Search for the cell housing the specified text and yield its [X, Y] center coordinate. 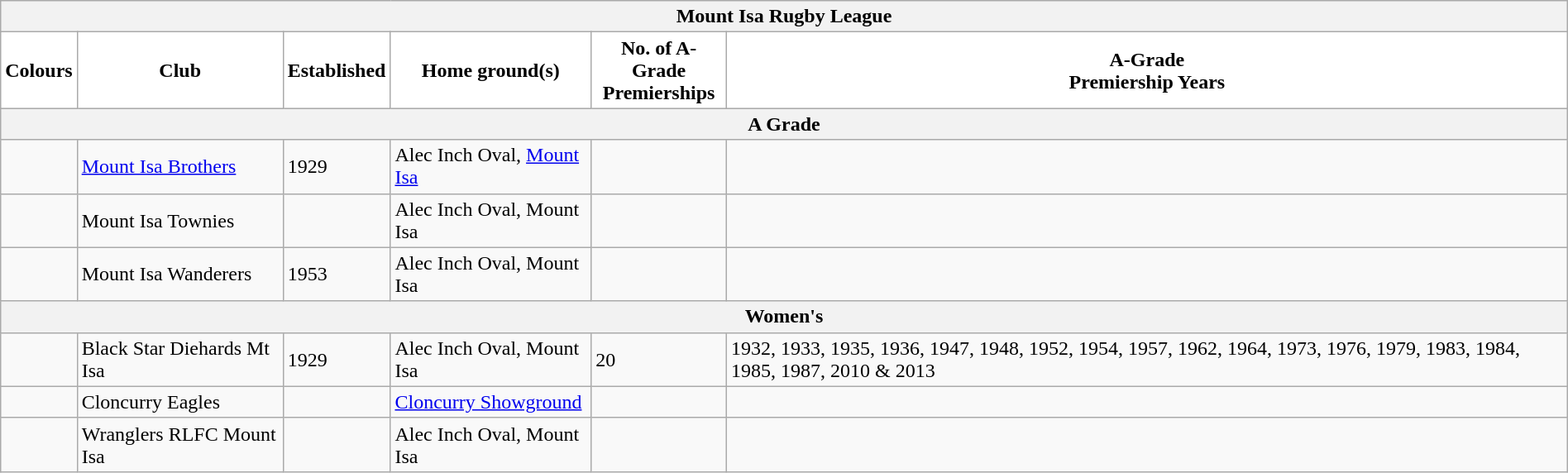
Mount Isa Townies [180, 220]
Cloncurry Showground [491, 402]
A-GradePremiership Years [1146, 70]
Colours [39, 70]
Cloncurry Eagles [180, 402]
Club [180, 70]
20 [659, 359]
Mount Isa Rugby League [784, 17]
Black Star Diehards Mt Isa [180, 359]
Women's [784, 317]
A Grade [784, 124]
Mount Isa Wanderers [180, 275]
1953 [337, 275]
No. of A-GradePremierships [659, 70]
Established [337, 70]
Wranglers RLFC Mount Isa [180, 445]
1932, 1933, 1935, 1936, 1947, 1948, 1952, 1954, 1957, 1962, 1964, 1973, 1976, 1979, 1983, 1984, 1985, 1987, 2010 & 2013 [1146, 359]
Home ground(s) [491, 70]
Mount Isa Brothers [180, 167]
